Capture the cell that displays the provided text and extract its (X, Y) central coordinate. 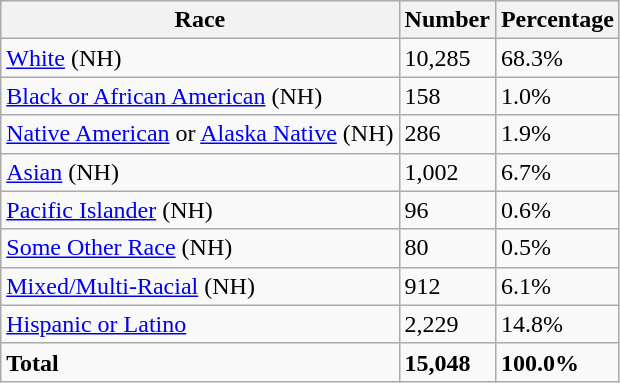
158 (447, 96)
1.0% (557, 96)
100.0% (557, 362)
Race (200, 20)
286 (447, 134)
Native American or Alaska Native (NH) (200, 134)
1.9% (557, 134)
96 (447, 210)
Percentage (557, 20)
Hispanic or Latino (200, 324)
0.6% (557, 210)
10,285 (447, 58)
Black or African American (NH) (200, 96)
Number (447, 20)
Total (200, 362)
68.3% (557, 58)
Mixed/Multi-Racial (NH) (200, 286)
80 (447, 248)
White (NH) (200, 58)
0.5% (557, 248)
6.1% (557, 286)
6.7% (557, 172)
Asian (NH) (200, 172)
14.8% (557, 324)
15,048 (447, 362)
Some Other Race (NH) (200, 248)
912 (447, 286)
2,229 (447, 324)
Pacific Islander (NH) (200, 210)
1,002 (447, 172)
